Locate the cell with the specified text and output its (x, y) center coordinate. 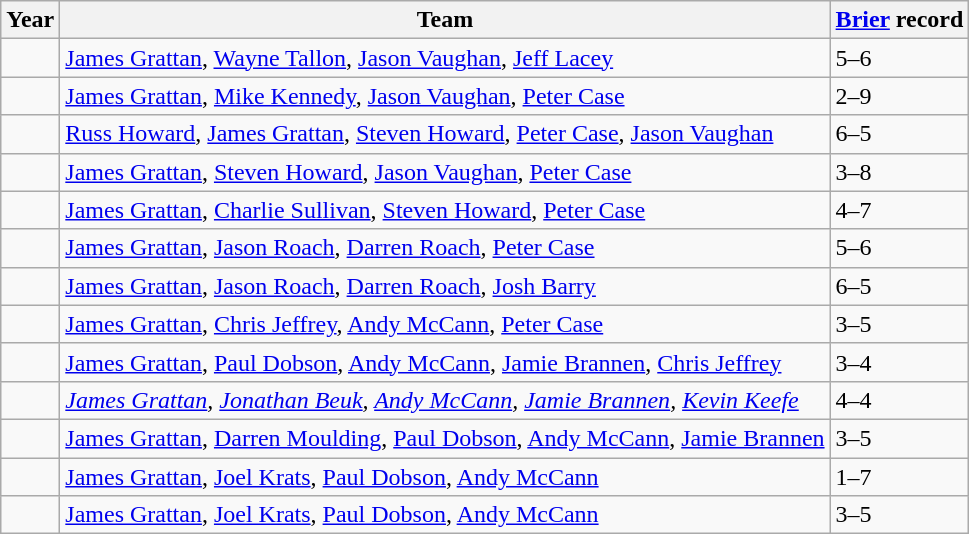
James Grattan, Wayne Tallon, Jason Vaughan, Jeff Lacey (445, 58)
James Grattan, Paul Dobson, Andy McCann, Jamie Brannen, Chris Jeffrey (445, 362)
James Grattan, Steven Howard, Jason Vaughan, Peter Case (445, 172)
James Grattan, Jason Roach, Darren Roach, Peter Case (445, 248)
James Grattan, Darren Moulding, Paul Dobson, Andy McCann, Jamie Brannen (445, 438)
Team (445, 20)
Russ Howard, James Grattan, Steven Howard, Peter Case, Jason Vaughan (445, 134)
Year (30, 20)
1–7 (900, 477)
James Grattan, Chris Jeffrey, Andy McCann, Peter Case (445, 324)
2–9 (900, 96)
James Grattan, Mike Kennedy, Jason Vaughan, Peter Case (445, 96)
3–8 (900, 172)
James Grattan, Jonathan Beuk, Andy McCann, Jamie Brannen, Kevin Keefe (445, 400)
4–4 (900, 400)
James Grattan, Charlie Sullivan, Steven Howard, Peter Case (445, 210)
3–4 (900, 362)
Brier record (900, 20)
4–7 (900, 210)
James Grattan, Jason Roach, Darren Roach, Josh Barry (445, 286)
